Scan for the cell matching the given text and deliver its (x, y) coordinate at center. 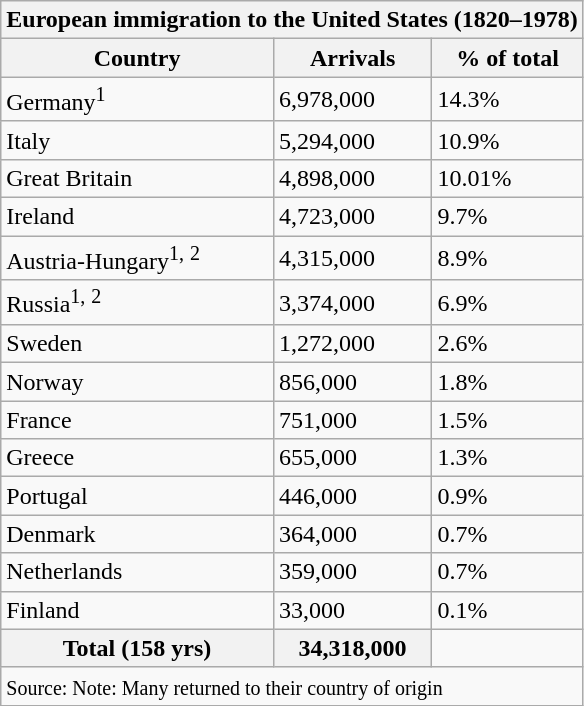
Russia1, 2 (138, 302)
4,723,000 (352, 217)
% of total (508, 58)
446,000 (352, 496)
14.3% (508, 100)
Portugal (138, 496)
9.7% (508, 217)
33,000 (352, 610)
Norway (138, 382)
Finland (138, 610)
France (138, 420)
6.9% (508, 302)
Ireland (138, 217)
Netherlands (138, 572)
Country (138, 58)
Greece (138, 458)
Great Britain (138, 178)
Germany1 (138, 100)
10.01% (508, 178)
5,294,000 (352, 140)
Austria-Hungary1, 2 (138, 258)
751,000 (352, 420)
1.3% (508, 458)
364,000 (352, 534)
655,000 (352, 458)
4,315,000 (352, 258)
1,272,000 (352, 344)
1.8% (508, 382)
0.9% (508, 496)
359,000 (352, 572)
6,978,000 (352, 100)
0.1% (508, 610)
Total (158 yrs) (138, 648)
Arrivals (352, 58)
3,374,000 (352, 302)
Denmark (138, 534)
Source: Note: Many returned to their country of origin (292, 686)
1.5% (508, 420)
Italy (138, 140)
856,000 (352, 382)
10.9% (508, 140)
European immigration to the United States (1820–1978) (292, 20)
34,318,000 (352, 648)
8.9% (508, 258)
4,898,000 (352, 178)
Sweden (138, 344)
2.6% (508, 344)
